Output the [x, y] coordinate of the center of the cell containing the given text.  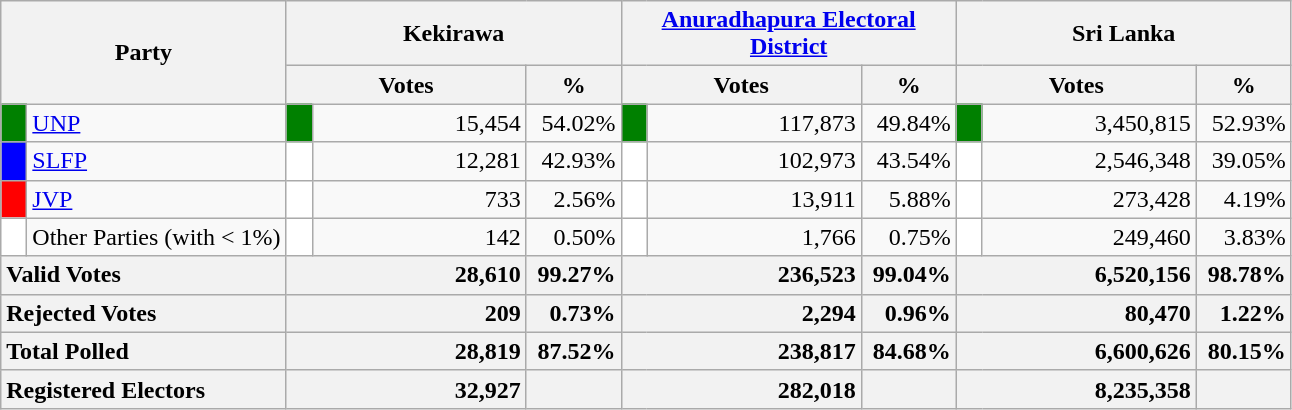
236,523 [741, 275]
Kekirawa [454, 34]
5.88% [908, 199]
99.27% [574, 275]
Anuradhapura Electoral District [788, 34]
282,018 [741, 389]
0.75% [908, 237]
52.93% [1244, 123]
80.15% [1244, 351]
Registered Electors [144, 389]
102,973 [754, 161]
2,546,348 [1089, 161]
8,235,358 [1076, 389]
87.52% [574, 351]
3,450,815 [1089, 123]
733 [419, 199]
UNP [156, 123]
54.02% [574, 123]
98.78% [1244, 275]
238,817 [741, 351]
99.04% [908, 275]
2.56% [574, 199]
3.83% [1244, 237]
249,460 [1089, 237]
28,819 [406, 351]
0.50% [574, 237]
0.96% [908, 313]
28,610 [406, 275]
6,600,626 [1076, 351]
6,520,156 [1076, 275]
1,766 [754, 237]
43.54% [908, 161]
Total Polled [144, 351]
4.19% [1244, 199]
13,911 [754, 199]
0.73% [574, 313]
49.84% [908, 123]
Sri Lanka [1124, 34]
117,873 [754, 123]
32,927 [406, 389]
Rejected Votes [144, 313]
2,294 [741, 313]
Valid Votes [144, 275]
Party [144, 52]
JVP [156, 199]
1.22% [1244, 313]
15,454 [419, 123]
SLFP [156, 161]
84.68% [908, 351]
80,470 [1076, 313]
Other Parties (with < 1%) [156, 237]
12,281 [419, 161]
142 [419, 237]
273,428 [1089, 199]
39.05% [1244, 161]
42.93% [574, 161]
209 [406, 313]
